Find where the given text appears and provide that cell's center as (X, Y) coordinate. 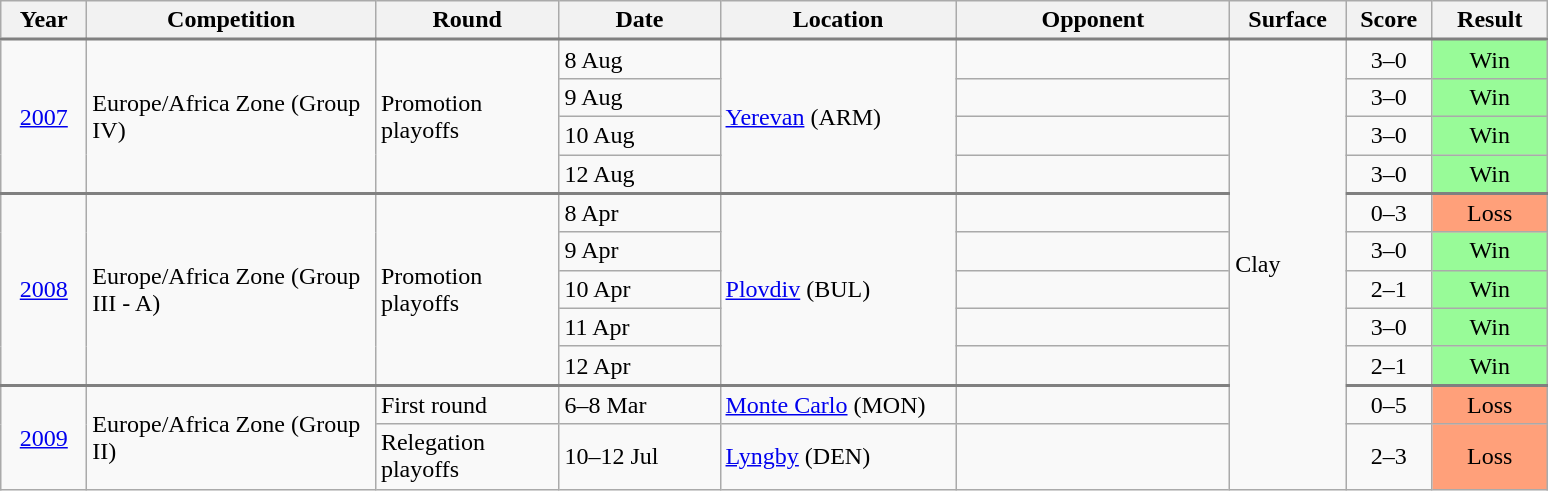
Competition (232, 20)
12 Apr (640, 366)
Lyngby (DEN) (838, 456)
9 Aug (640, 97)
0–3 (1389, 212)
Yerevan (ARM) (838, 117)
10 Apr (640, 289)
2008 (44, 289)
Europe/Africa Zone (Group III - A) (232, 289)
Plovdiv (BUL) (838, 289)
12 Aug (640, 174)
Date (640, 20)
Year (44, 20)
6–8 Mar (640, 404)
2–3 (1389, 456)
Monte Carlo (MON) (838, 404)
Clay (1288, 264)
Location (838, 20)
10–12 Jul (640, 456)
Europe/Africa Zone (Group II) (232, 437)
Opponent (1093, 20)
Surface (1288, 20)
0–5 (1389, 404)
8 Aug (640, 60)
10 Aug (640, 135)
Round (467, 20)
Result (1490, 20)
Relegation playoffs (467, 456)
First round (467, 404)
11 Apr (640, 327)
2007 (44, 117)
Score (1389, 20)
9 Apr (640, 251)
Europe/Africa Zone (Group IV) (232, 117)
8 Apr (640, 212)
2009 (44, 437)
